Find where the given text appears and provide that cell's center as (X, Y) coordinate. 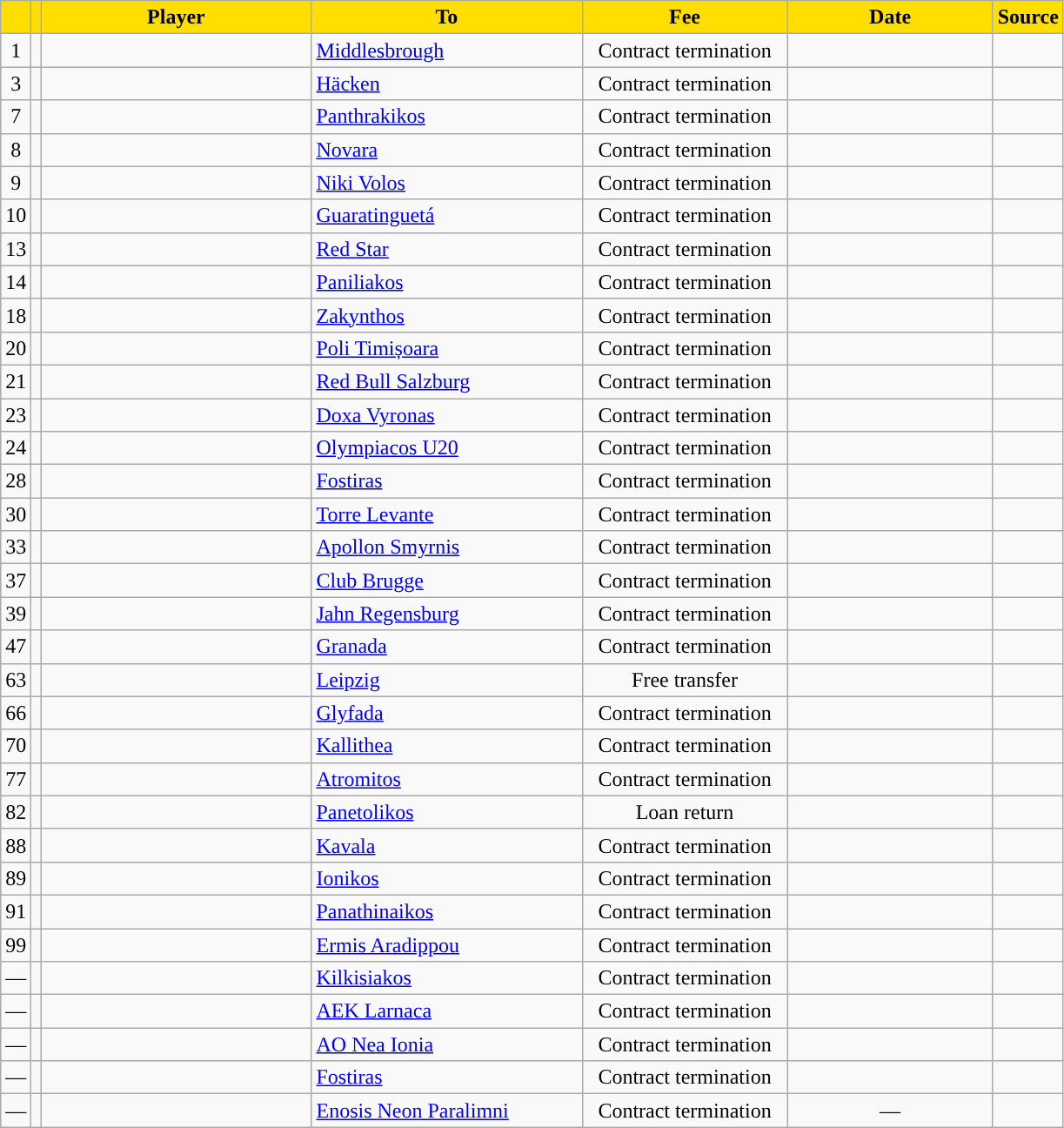
Club Brugge (447, 581)
91 (16, 911)
Player (176, 17)
Panthrakikos (447, 117)
70 (16, 746)
47 (16, 647)
Glyfada (447, 713)
Kilkisiakos (447, 978)
Leipzig (447, 680)
23 (16, 415)
To (447, 17)
82 (16, 812)
Novara (447, 150)
Red Bull Salzburg (447, 381)
24 (16, 448)
9 (16, 183)
8 (16, 150)
3 (16, 84)
Paniliakos (447, 282)
Panathinaikos (447, 911)
AEK Larnaca (447, 1011)
Apollon Smyrnis (447, 547)
1 (16, 50)
33 (16, 547)
Source (1028, 17)
66 (16, 713)
Ionikos (447, 878)
99 (16, 944)
Guaratinguetá (447, 216)
Poli Timișoara (447, 348)
Kallithea (447, 746)
88 (16, 845)
Doxa Vyronas (447, 415)
Loan return (685, 812)
Kavala (447, 845)
Niki Volos (447, 183)
Zakynthos (447, 315)
28 (16, 481)
Fee (685, 17)
14 (16, 282)
89 (16, 878)
AO Nea Ionia (447, 1044)
18 (16, 315)
10 (16, 216)
7 (16, 117)
Panetolikos (447, 812)
Red Star (447, 249)
Jahn Regensburg (447, 614)
13 (16, 249)
Torre Levante (447, 514)
Free transfer (685, 680)
63 (16, 680)
39 (16, 614)
Olympiacos U20 (447, 448)
Atromitos (447, 779)
Häcken (447, 84)
Enosis Neon Paralimni (447, 1111)
Ermis Aradippou (447, 944)
77 (16, 779)
30 (16, 514)
Date (890, 17)
20 (16, 348)
Granada (447, 647)
21 (16, 381)
Middlesbrough (447, 50)
37 (16, 581)
